Detect which cell encompasses the target text, then output its [x, y] center coordinate. 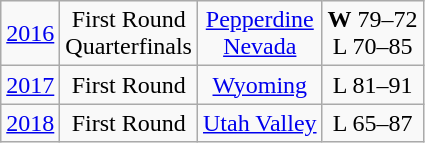
Wyoming [260, 85]
2016 [30, 34]
L 81–91 [372, 85]
2017 [30, 85]
First RoundQuarterfinals [129, 34]
Utah Valley [260, 123]
W 79–72L 70–85 [372, 34]
L 65–87 [372, 123]
2018 [30, 123]
PepperdineNevada [260, 34]
